Pinpoint the cell where the given text exists, returning its [X, Y] midpoint coordinate. 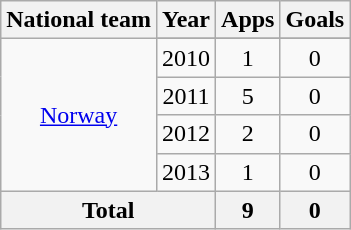
Goals [315, 20]
2013 [186, 172]
Norway [79, 115]
5 [248, 96]
2011 [186, 96]
National team [79, 20]
Total [108, 210]
Apps [248, 20]
Year [186, 20]
2010 [186, 58]
2 [248, 134]
9 [248, 210]
2012 [186, 134]
